Scan for the cell matching the given text and deliver its [X, Y] coordinate at center. 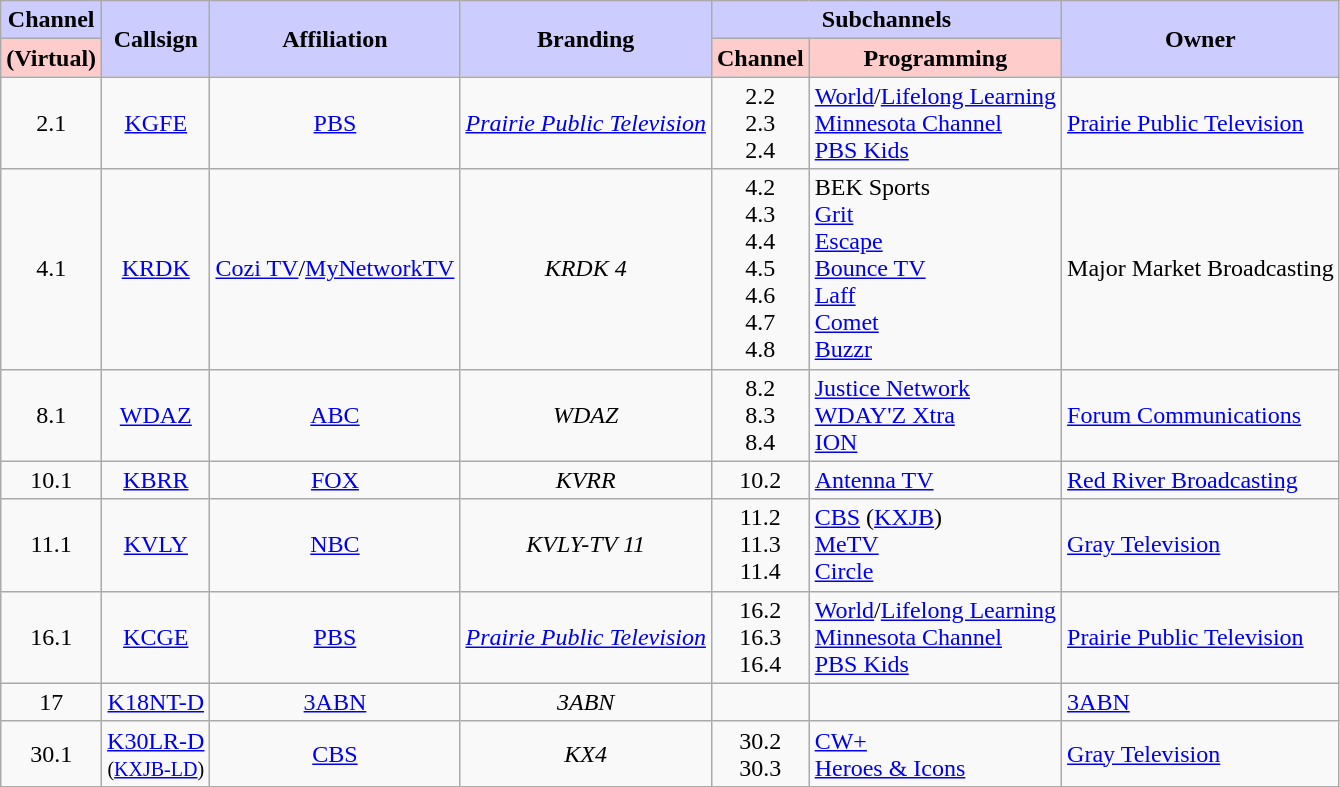
8.1 [52, 415]
Programming [935, 58]
16.216.316.4 [760, 637]
10.2 [760, 480]
ABC [335, 415]
11.211.311.4 [760, 545]
Justice NetworkWDAY'Z XtraION [935, 415]
KRDK [156, 269]
KX4 [586, 754]
KVRR [586, 480]
KRDK 4 [586, 269]
(Virtual) [52, 58]
Owner [1201, 39]
KBRR [156, 480]
17 [52, 702]
NBC [335, 545]
K18NT-D [156, 702]
KVLY-TV 11 [586, 545]
CBS (KXJB)MeTVCircle [935, 545]
KGFE [156, 123]
K30LR-D(KXJB-LD) [156, 754]
Affiliation [335, 39]
FOX [335, 480]
Antenna TV [935, 480]
16.1 [52, 637]
2.22.32.4 [760, 123]
Callsign [156, 39]
KCGE [156, 637]
30.230.3 [760, 754]
BEK SportsGritEscapeBounce TVLaffCometBuzzr [935, 269]
KVLY [156, 545]
CW+Heroes & Icons [935, 754]
4.24.34.44.54.64.74.8 [760, 269]
Cozi TV/MyNetworkTV [335, 269]
4.1 [52, 269]
Forum Communications [1201, 415]
11.1 [52, 545]
30.1 [52, 754]
Red River Broadcasting [1201, 480]
Major Market Broadcasting [1201, 269]
2.1 [52, 123]
10.1 [52, 480]
8.28.38.4 [760, 415]
CBS [335, 754]
Subchannels [886, 20]
Branding [586, 39]
